Output the [x, y] coordinate of the center of the cell containing the given text.  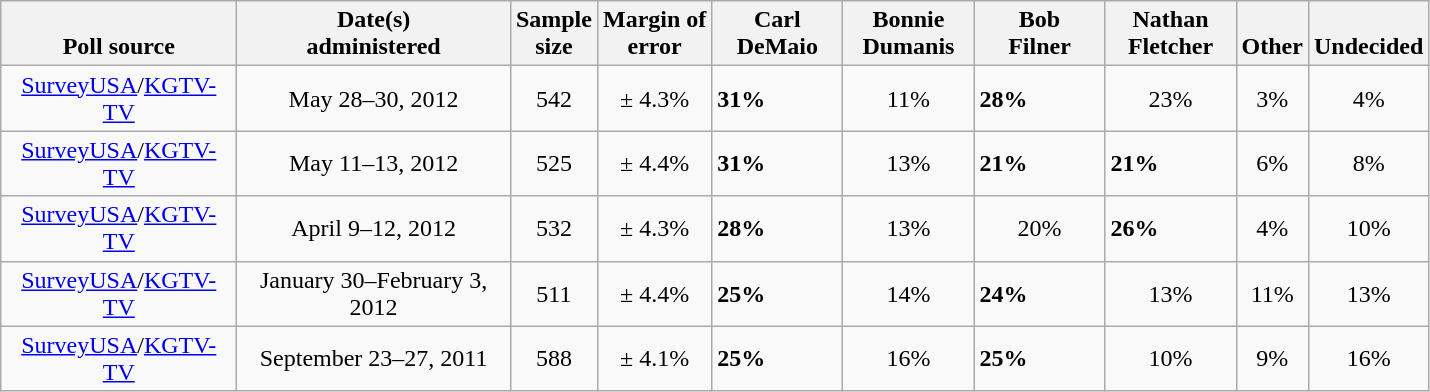
14% [908, 294]
April 9–12, 2012 [374, 228]
Undecided [1368, 34]
8% [1368, 164]
January 30–February 3, 2012 [374, 294]
532 [554, 228]
May 28–30, 2012 [374, 98]
511 [554, 294]
23% [1170, 98]
542 [554, 98]
May 11–13, 2012 [374, 164]
9% [1272, 358]
Samplesize [554, 34]
20% [1040, 228]
588 [554, 358]
Date(s)administered [374, 34]
525 [554, 164]
24% [1040, 294]
3% [1272, 98]
Margin oferror [654, 34]
NathanFletcher [1170, 34]
26% [1170, 228]
Other [1272, 34]
CarlDeMaio [778, 34]
BonnieDumanis [908, 34]
Poll source [119, 34]
BobFilner [1040, 34]
± 4.1% [654, 358]
September 23–27, 2011 [374, 358]
6% [1272, 164]
